Search for the cell housing the specified text and yield its [x, y] center coordinate. 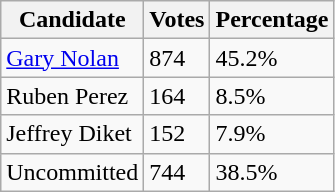
164 [177, 96]
Jeffrey Diket [72, 134]
38.5% [272, 172]
Candidate [72, 20]
152 [177, 134]
8.5% [272, 96]
874 [177, 58]
Ruben Perez [72, 96]
Gary Nolan [72, 58]
Uncommitted [72, 172]
45.2% [272, 58]
Votes [177, 20]
Percentage [272, 20]
744 [177, 172]
7.9% [272, 134]
